Determine the [x, y] coordinate at the center of the cell enclosing the given text.  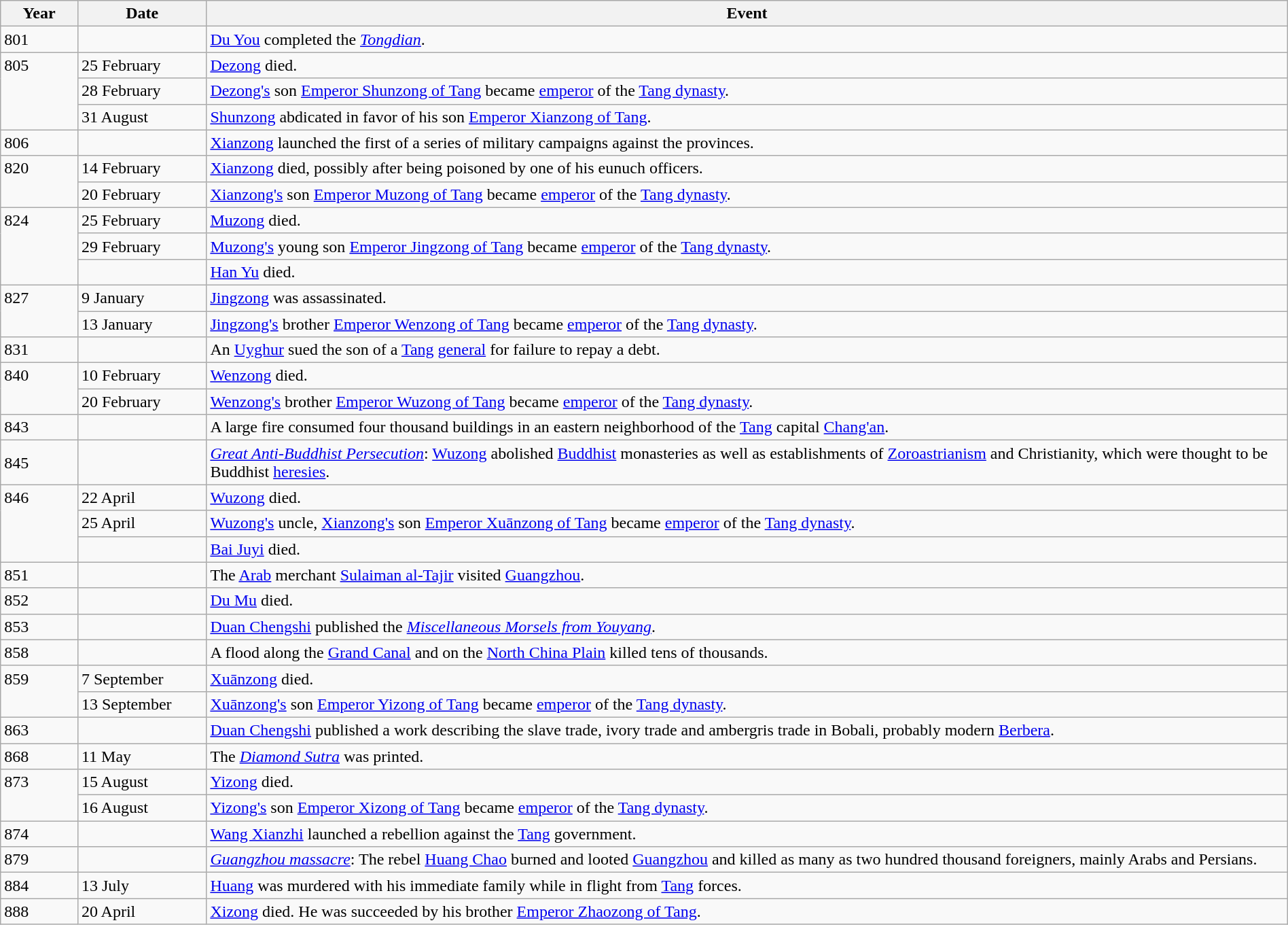
874 [39, 834]
Bai Juyi died. [747, 549]
An Uyghur sued the son of a Tang general for failure to repay a debt. [747, 350]
Wuzong died. [747, 498]
10 February [141, 376]
853 [39, 627]
Duan Chengshi published a work describing the slave trade, ivory trade and ambergris trade in Bobali, probably modern Berbera. [747, 730]
Muzong died. [747, 220]
851 [39, 575]
846 [39, 523]
820 [39, 181]
11 May [141, 756]
A large fire consumed four thousand buildings in an eastern neighborhood of the Tang capital Chang'an. [747, 427]
Wenzong died. [747, 376]
Du You completed the Tongdian. [747, 39]
Muzong's young son Emperor Jingzong of Tang became emperor of the Tang dynasty. [747, 246]
Jingzong's brother Emperor Wenzong of Tang became emperor of the Tang dynasty. [747, 324]
Xianzong launched the first of a series of military campaigns against the provinces. [747, 143]
Wenzong's brother Emperor Wuzong of Tang became emperor of the Tang dynasty. [747, 402]
884 [39, 886]
Dezong died. [747, 65]
15 August [141, 782]
22 April [141, 498]
Xianzong's son Emperor Muzong of Tang became emperor of the Tang dynasty. [747, 194]
Xuānzong died. [747, 678]
879 [39, 860]
Du Mu died. [747, 601]
852 [39, 601]
868 [39, 756]
A flood along the Grand Canal and on the North China Plain killed tens of thousands. [747, 652]
843 [39, 427]
13 January [141, 324]
Wang Xianzhi launched a rebellion against the Tang government. [747, 834]
The Diamond Sutra was printed. [747, 756]
Dezong's son Emperor Shunzong of Tang became emperor of the Tang dynasty. [747, 91]
16 August [141, 808]
9 January [141, 298]
Huang was murdered with his immediate family while in flight from Tang forces. [747, 886]
827 [39, 311]
Jingzong was assassinated. [747, 298]
858 [39, 652]
25 April [141, 523]
859 [39, 691]
Xizong died. He was succeeded by his brother Emperor Zhaozong of Tang. [747, 911]
28 February [141, 91]
Yizong's son Emperor Xizong of Tang became emperor of the Tang dynasty. [747, 808]
845 [39, 462]
805 [39, 91]
31 August [141, 117]
7 September [141, 678]
Date [141, 14]
801 [39, 39]
Wuzong's uncle, Xianzong's son Emperor Xuānzong of Tang became emperor of the Tang dynasty. [747, 523]
Xianzong died, possibly after being poisoned by one of his eunuch officers. [747, 169]
13 September [141, 704]
Duan Chengshi published the Miscellaneous Morsels from Youyang. [747, 627]
13 July [141, 886]
873 [39, 795]
831 [39, 350]
Shunzong abdicated in favor of his son Emperor Xianzong of Tang. [747, 117]
The Arab merchant Sulaiman al-Tajir visited Guangzhou. [747, 575]
Year [39, 14]
Han Yu died. [747, 272]
Yizong died. [747, 782]
840 [39, 389]
29 February [141, 246]
806 [39, 143]
824 [39, 246]
14 February [141, 169]
863 [39, 730]
Event [747, 14]
20 April [141, 911]
Xuānzong's son Emperor Yizong of Tang became emperor of the Tang dynasty. [747, 704]
888 [39, 911]
